Identify which cell holds the provided text, then report its (X, Y) central coordinate. 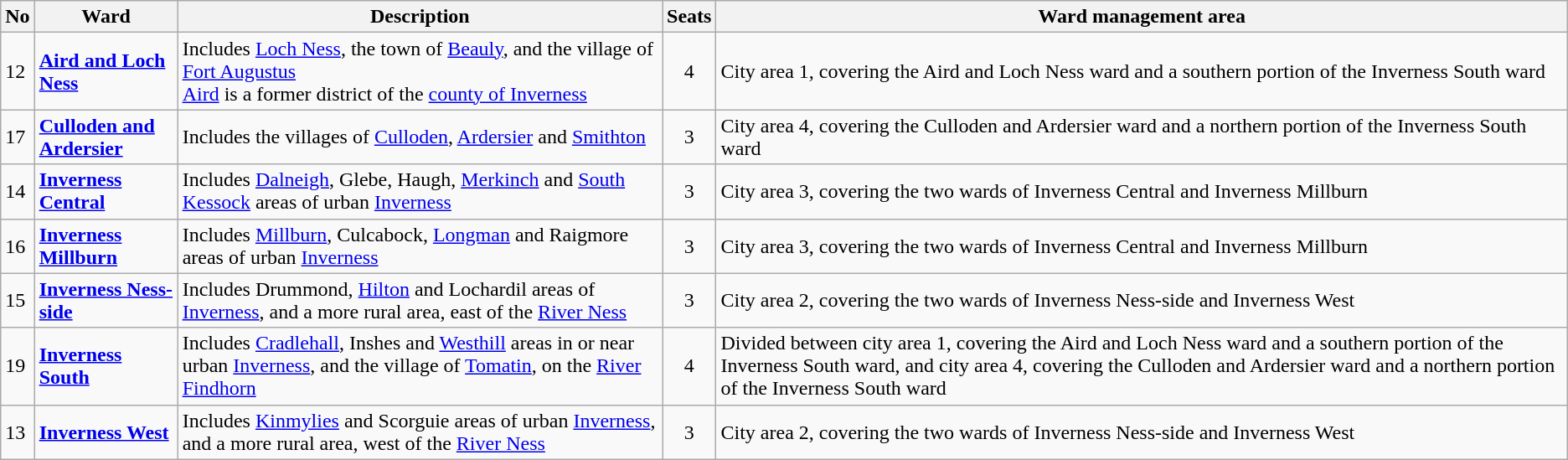
Inverness Central (106, 191)
Includes Millburn, Culcabock, Longman and Raigmore areas of urban Inverness (420, 246)
12 (18, 71)
Aird and Loch Ness (106, 71)
Includes Loch Ness, the town of Beauly, and the village of Fort Augustus Aird is a former district of the county of Inverness (420, 71)
Seats (689, 17)
14 (18, 191)
Description (420, 17)
17 (18, 137)
Includes Kinmylies and Scorguie areas of urban Inverness, and a more rural area, west of the River Ness (420, 432)
City area 4, covering the Culloden and Ardersier ward and a northern portion of the Inverness South ward (1142, 137)
Ward (106, 17)
No (18, 17)
Inverness Millburn (106, 246)
16 (18, 246)
Culloden and Ardersier (106, 137)
Includes Dalneigh, Glebe, Haugh, Merkinch and South Kessock areas of urban Inverness (420, 191)
Inverness South (106, 366)
Includes the villages of Culloden, Ardersier and Smithton (420, 137)
Ward management area (1142, 17)
13 (18, 432)
15 (18, 300)
Inverness West (106, 432)
19 (18, 366)
Inverness Ness-side (106, 300)
City area 1, covering the Aird and Loch Ness ward and a southern portion of the Inverness South ward (1142, 71)
Includes Cradlehall, Inshes and Westhill areas in or near urban Inverness, and the village of Tomatin, on the River Findhorn (420, 366)
Includes Drummond, Hilton and Lochardil areas of Inverness, and a more rural area, east of the River Ness (420, 300)
